From the cell containing the given text, extract its center point as (X, Y) coordinate. 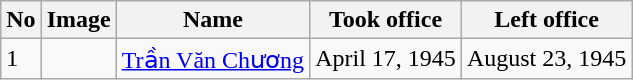
April 17, 1945 (386, 59)
Trần Văn Chương (212, 59)
Left office (546, 20)
Took office (386, 20)
1 (21, 59)
Name (212, 20)
No (21, 20)
Image (78, 20)
August 23, 1945 (546, 59)
